From the cell containing the given text, extract its center point as (x, y) coordinate. 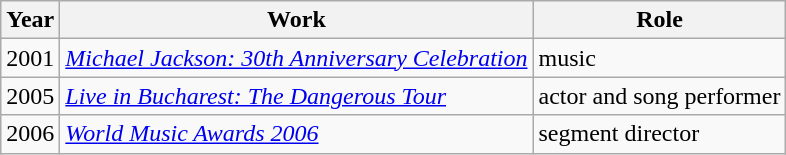
Live in Bucharest: The Dangerous Tour (296, 96)
World Music Awards 2006 (296, 134)
Work (296, 20)
segment director (660, 134)
music (660, 58)
actor and song performer (660, 96)
Year (30, 20)
Role (660, 20)
Michael Jackson: 30th Anniversary Celebration (296, 58)
2001 (30, 58)
2006 (30, 134)
2005 (30, 96)
